From the cell containing the given text, extract its center point as (x, y) coordinate. 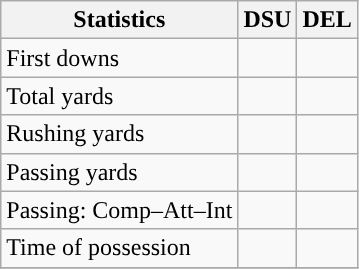
Rushing yards (120, 134)
Statistics (120, 20)
Passing yards (120, 172)
Total yards (120, 96)
DEL (327, 20)
Passing: Comp–Att–Int (120, 210)
Time of possession (120, 248)
DSU (268, 20)
First downs (120, 58)
